For the text-containing cell, return its midpoint in [x, y] coordinate format. 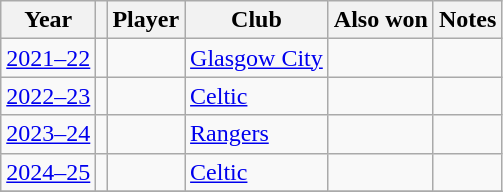
Year [48, 20]
Notes [467, 20]
2023–24 [48, 134]
Club [257, 20]
Also won [380, 20]
Rangers [257, 134]
2021–22 [48, 58]
2024–25 [48, 172]
Glasgow City [257, 58]
Player [146, 20]
2022–23 [48, 96]
